Determine the (x, y) coordinate at the center of the cell enclosing the given text.  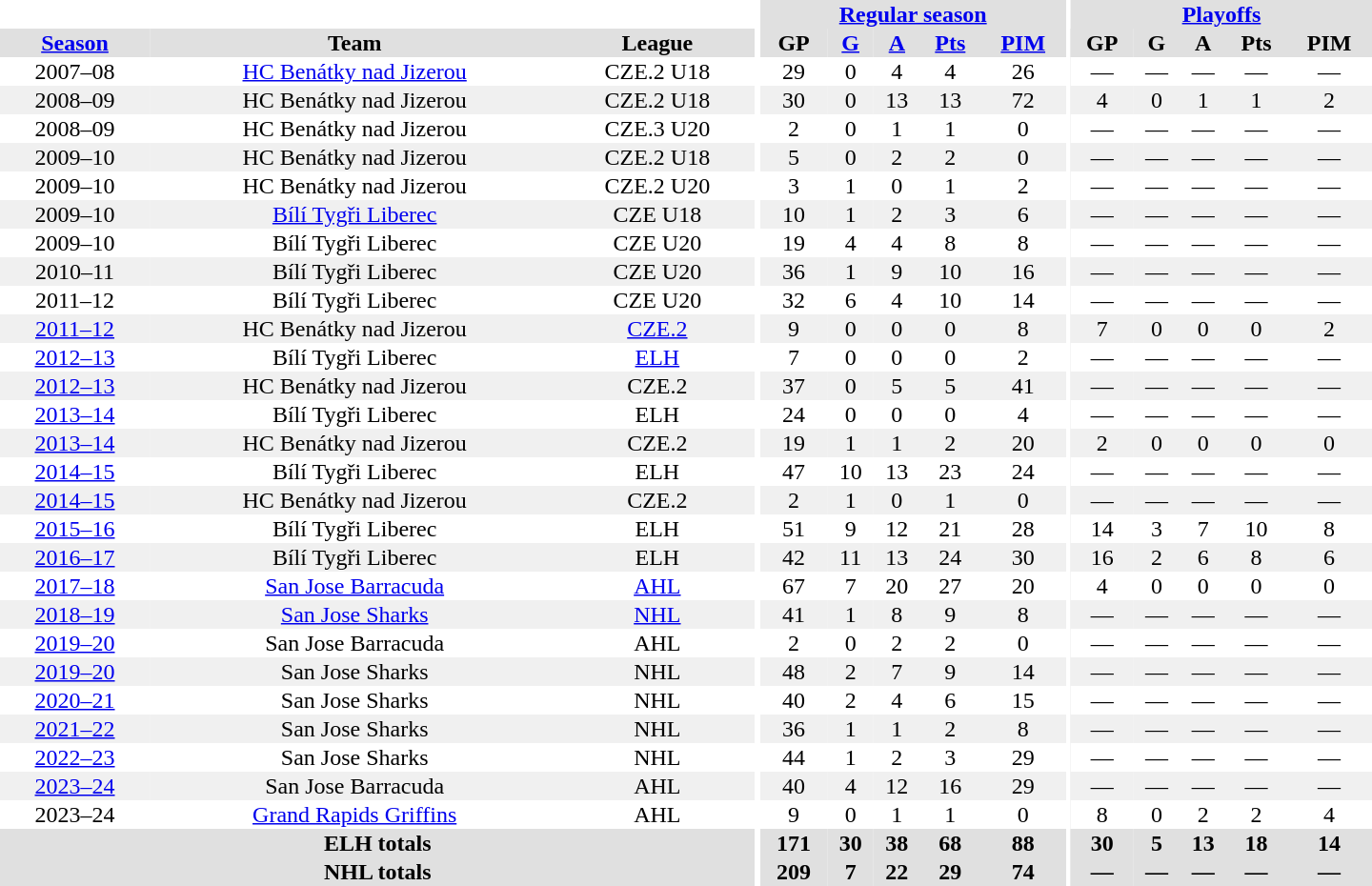
2010–11 (74, 272)
74 (1023, 872)
Team (354, 43)
209 (794, 872)
171 (794, 843)
League (657, 43)
ELH totals (377, 843)
32 (794, 300)
42 (794, 557)
2021–22 (74, 729)
47 (794, 472)
2015–16 (74, 529)
68 (951, 843)
Grand Rapids Griffins (354, 815)
CZE.2 U20 (657, 186)
2018–19 (74, 614)
15 (1023, 700)
44 (794, 757)
2020–21 (74, 700)
37 (794, 386)
2017–18 (74, 586)
Regular season (913, 14)
NHL totals (377, 872)
88 (1023, 843)
Season (74, 43)
38 (898, 843)
2022–23 (74, 757)
51 (794, 529)
23 (951, 472)
72 (1023, 100)
11 (850, 557)
22 (898, 872)
67 (794, 586)
Playoffs (1221, 14)
26 (1023, 71)
21 (951, 529)
CZE U18 (657, 214)
2016–17 (74, 557)
2007–08 (74, 71)
27 (951, 586)
CZE.3 U20 (657, 129)
18 (1256, 843)
48 (794, 672)
28 (1023, 529)
